Determine the [X, Y] coordinate at the center of the cell enclosing the given text.  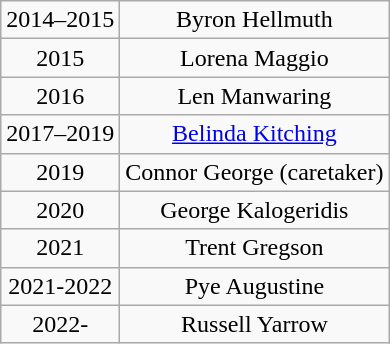
George Kalogeridis [254, 210]
2015 [60, 58]
2021-2022 [60, 286]
Trent Gregson [254, 248]
Pye Augustine [254, 286]
Connor George (caretaker) [254, 172]
Belinda Kitching [254, 134]
Lorena Maggio [254, 58]
Len Manwaring [254, 96]
2014–2015 [60, 20]
2016 [60, 96]
2021 [60, 248]
2019 [60, 172]
Russell Yarrow [254, 324]
2017–2019 [60, 134]
Byron Hellmuth [254, 20]
2020 [60, 210]
2022- [60, 324]
